Provide the [x, y] coordinate of the cell's center where the given text is located.  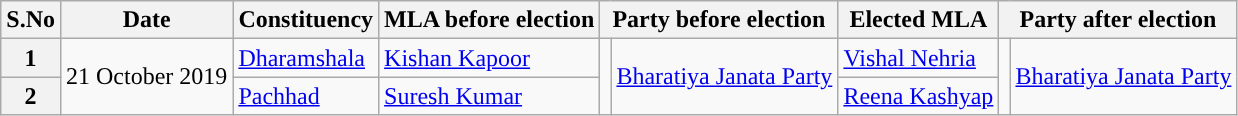
Constituency [306, 20]
Dharamshala [306, 58]
2 [31, 96]
Party after election [1118, 20]
21 October 2019 [146, 77]
Pachhad [306, 96]
1 [31, 58]
MLA before election [490, 20]
Date [146, 20]
Kishan Kapoor [490, 58]
Suresh Kumar [490, 96]
Elected MLA [918, 20]
S.No [31, 20]
Reena Kashyap [918, 96]
Vishal Nehria [918, 58]
Party before election [719, 20]
